Return the (X, Y) coordinate for the center point of the cell that contains the specified text.  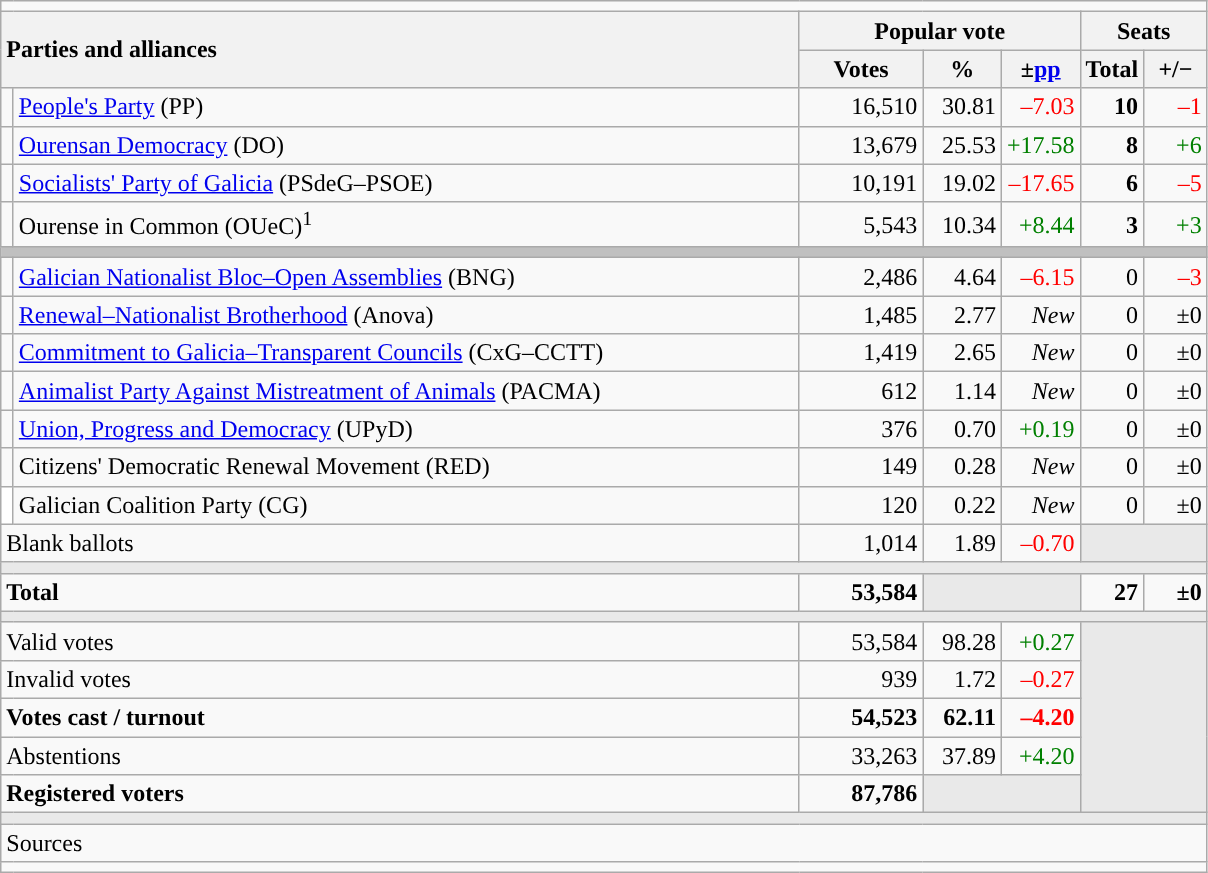
8 (1112, 145)
27 (1112, 592)
30.81 (962, 107)
–5 (1176, 183)
Sources (604, 843)
10 (1112, 107)
Parties and alliances (400, 50)
13,679 (861, 145)
Renewal–Nationalist Brotherhood (Anova) (406, 315)
% (962, 69)
376 (861, 429)
–17.65 (1040, 183)
+17.58 (1040, 145)
±pp (1040, 69)
Galician Nationalist Bloc–Open Assemblies (BNG) (406, 277)
25.53 (962, 145)
1.14 (962, 391)
1.72 (962, 679)
10.34 (962, 224)
Ourense in Common (OUeC)1 (406, 224)
1,014 (861, 543)
2,486 (861, 277)
–6.15 (1040, 277)
149 (861, 467)
+0.19 (1040, 429)
62.11 (962, 718)
33,263 (861, 756)
Commitment to Galicia–Transparent Councils (CxG–CCTT) (406, 353)
–0.70 (1040, 543)
–4.20 (1040, 718)
19.02 (962, 183)
–1 (1176, 107)
Animalist Party Against Mistreatment of Animals (PACMA) (406, 391)
Seats (1144, 31)
Valid votes (400, 641)
3 (1112, 224)
2.77 (962, 315)
1.89 (962, 543)
612 (861, 391)
1,485 (861, 315)
Popular vote (940, 31)
54,523 (861, 718)
10,191 (861, 183)
Invalid votes (400, 679)
+4.20 (1040, 756)
Votes cast / turnout (400, 718)
0.70 (962, 429)
Ourensan Democracy (DO) (406, 145)
Blank ballots (400, 543)
Galician Coalition Party (CG) (406, 505)
–7.03 (1040, 107)
Socialists' Party of Galicia (PSdeG–PSOE) (406, 183)
98.28 (962, 641)
+8.44 (1040, 224)
Citizens' Democratic Renewal Movement (RED) (406, 467)
Union, Progress and Democracy (UPyD) (406, 429)
1,419 (861, 353)
+0.27 (1040, 641)
+3 (1176, 224)
–0.27 (1040, 679)
Registered voters (400, 794)
People's Party (PP) (406, 107)
939 (861, 679)
+/− (1176, 69)
16,510 (861, 107)
87,786 (861, 794)
5,543 (861, 224)
Votes (861, 69)
37.89 (962, 756)
4.64 (962, 277)
–3 (1176, 277)
Abstentions (400, 756)
6 (1112, 183)
120 (861, 505)
0.28 (962, 467)
0.22 (962, 505)
2.65 (962, 353)
+6 (1176, 145)
